Extract the [X, Y] coordinate from the center of the cell holding the provided text.  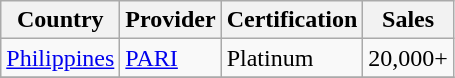
Country [60, 20]
20,000+ [408, 58]
Platinum [292, 58]
Philippines [60, 58]
PARI [170, 58]
Sales [408, 20]
Provider [170, 20]
Certification [292, 20]
